Pinpoint the cell where the given text exists, returning its [x, y] midpoint coordinate. 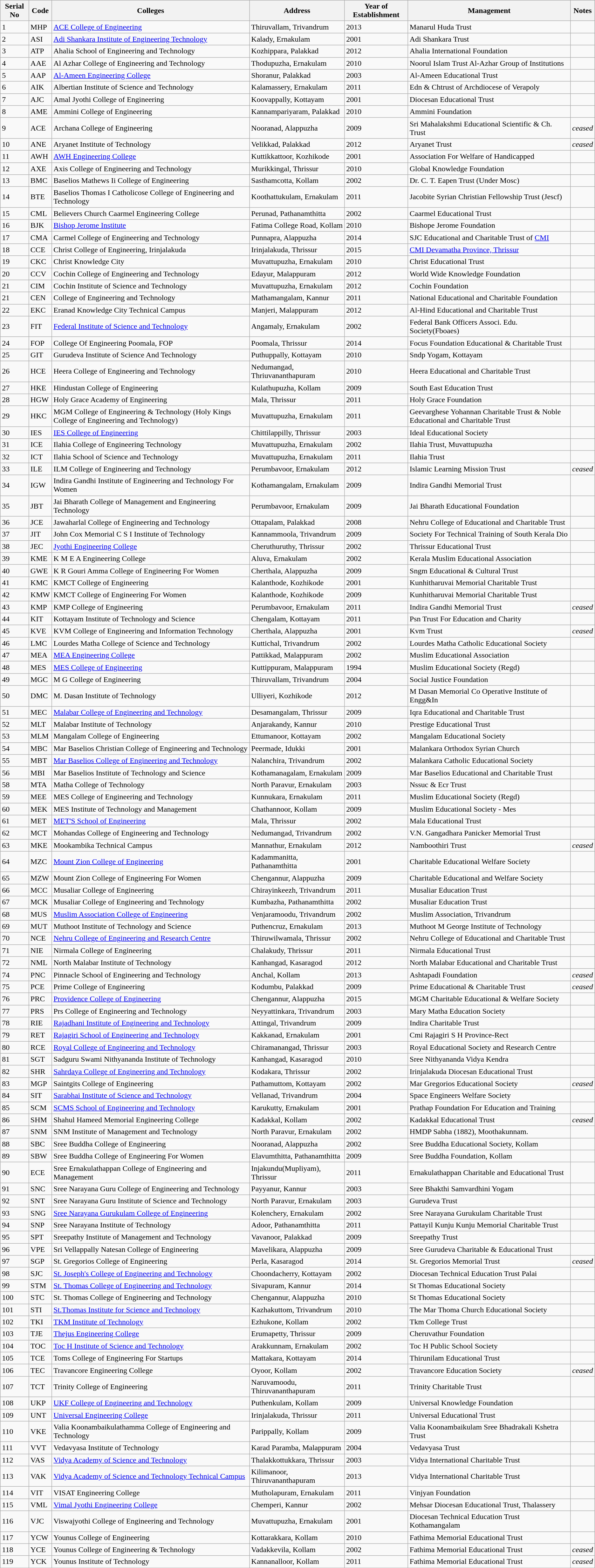
117 [15, 1538]
HMDP Sabha (1882), Moothakunnam. [489, 1132]
105 [15, 1358]
SCM [40, 1108]
MBI [40, 773]
72 [15, 963]
VPE [40, 1249]
5 [15, 75]
Mohandas College of Engineering and Technology [151, 833]
23 [15, 327]
MET'S School of Engineering [151, 821]
Malabar Institute of Technology [151, 724]
MTA [40, 785]
Holy Grace Foundation [489, 400]
Ilahia College of Engineering Technology [151, 445]
42 [15, 595]
Hindustan College of Engineering [151, 388]
Kazhakuttom, Trivandrum [297, 1310]
Amal Jyothi College of Engineering [151, 99]
Nehru College of Engineering and Research Centre [151, 938]
Younus Institute of Technology [151, 1562]
Ahalia School of Engineering and Technology [151, 51]
Aryanet Trust [489, 144]
EKC [40, 310]
51 [15, 712]
Travancore Engineering College [151, 1370]
Naruvamoodu, Thiruvananthapuram [297, 1386]
SBC [40, 1144]
93 [15, 1213]
Sri Mahalakshmi Educational Scientific & Ch. Trust [489, 128]
HKE [40, 388]
K R Gouri Amma College of Engineering For Women [151, 571]
Sree Buddha Foundation, Kollam [489, 1156]
Sree Narayana Gurukulam Charitable Trust [489, 1213]
Colleges [151, 11]
12 [15, 169]
Kadakkal, Kollam [297, 1120]
25 [15, 355]
84 [15, 1096]
87 [15, 1132]
SBW [40, 1156]
7 [15, 99]
Adoor, Pathanamthitta [297, 1225]
SPT [40, 1237]
KMCT College of Engineering For Women [151, 595]
HGW [40, 400]
SIT [40, 1096]
Peermade, Idukki [297, 748]
MZW [40, 878]
Manarul Huda Trust [489, 27]
CMI Devamatha Province, Thrissur [489, 250]
MEA Engineering College [151, 655]
VAK [40, 1477]
STI [40, 1310]
SNT [40, 1201]
VJC [40, 1521]
Cheruvathur Foundation [489, 1334]
Kalamassery, Ernakulam [297, 87]
College Of Engineering Poomala, FOP [151, 343]
VAS [40, 1460]
Musaliar College of Engineering and Technology [151, 902]
Vidya Academy of Science and Technology [151, 1460]
79 [15, 1035]
82 [15, 1071]
Notes [583, 11]
CKC [40, 262]
116 [15, 1521]
World Wide Knowledge Foundation [489, 274]
35 [15, 506]
Namboothiri Trust [489, 845]
98 [15, 1274]
Mookambika Technical Campus [151, 845]
Toc H Public School Society [489, 1346]
TJE [40, 1334]
BJK [40, 226]
Thalakkottukkara, Thrissur [297, 1460]
6 [15, 87]
Chiramanangad, Thrissur [297, 1047]
Mount Zion College of Engineering [151, 862]
Younus College of Engineering & Technology [151, 1550]
28 [15, 400]
Kvm Trust [489, 631]
RET [40, 1035]
Sree Narayana Guru Institute of Science and Technology [151, 1201]
88 [15, 1144]
Thiruwilwamala, Thrissur [297, 938]
Chittilappilly, Thrissur [297, 433]
Perla, Kasaragod [297, 1261]
MES Institute of Technology and Management [151, 809]
MET [40, 821]
KME [40, 558]
1994 [376, 667]
ECE [40, 1172]
Prestige Educational Trust [489, 724]
CEN [40, 298]
Sree Buddha College of Engineering [151, 1144]
V.N. Gangadhara Panicker Memorial Trust [489, 833]
Shahul Hameed Memorial Engineering College [151, 1120]
Erumapetty, Thrissur [297, 1334]
Mar Baselios Educational and Charitable Trust [489, 773]
JBT [40, 506]
69 [15, 926]
50 [15, 696]
Christ Knowledge City [151, 262]
53 [15, 736]
Jacobite Syrian Christian Fellowship Trust (Jescf) [489, 197]
Ahalia International Foundation [489, 51]
Vedavyasa Trust [489, 1448]
Al-Ameen Engineering College [151, 75]
ANE [40, 144]
MUS [40, 914]
North Malabar Educational and Charitable Trust [489, 963]
27 [15, 388]
Dr. C. T. Eapen Trust (Under Mosc) [489, 181]
VVT [40, 1448]
Perunad, Pathanamthitta [297, 213]
MLT [40, 724]
Diocesan Educational Trust [489, 99]
Baselios Mathews Ii College of Engineering [151, 181]
Cheruthuruthy, Thrissur [297, 546]
30 [15, 433]
11 [15, 156]
Mary Matha Education Society [489, 1011]
PRC [40, 999]
UKF College of Engineering and Technology [151, 1403]
58 [15, 785]
ICE [40, 445]
Ashtapadi Foundation [489, 975]
Axis College of Engineering and Technology [151, 169]
KMCT College of Engineering [151, 583]
Sngm Educational & Cultural Trust [489, 571]
YCK [40, 1562]
Mattakara, Kottayam [297, 1358]
Lourdes Matha Catholic Educational Society [489, 643]
SNP [40, 1225]
52 [15, 724]
Cochin Institute of Science and Technology [151, 286]
Sree Bhakthi Samvardhini Yogam [489, 1189]
Sivapuram, Kannur [297, 1286]
Mathamangalam, Kannur [297, 298]
Nedumangad, Trivandrum [297, 833]
Musaliar College of Engineering [151, 890]
Universal Educational Trust [489, 1415]
AIK [40, 87]
Heera Educational and Charitable Trust [489, 371]
Anchal, Kollam [297, 975]
Koothattukulam, Ernakulam [297, 197]
Mannathur, Ernakulam [297, 845]
FIT [40, 327]
17 [15, 238]
Kothamanagalam, Ernakulam [297, 773]
Nedumangad, Thriuvananthapuram [297, 371]
Society For Technical Training of South Kerala Dio [489, 534]
97 [15, 1261]
CCV [40, 274]
Jai Bharath College of Management and Engineering Technology [151, 506]
Irinjalakuda Diocesan Educational Trust [489, 1071]
Pattayil Kunju Kunju Memorial Charitable Trust [489, 1225]
110 [15, 1431]
115 [15, 1505]
North Malabar Institute of Technology [151, 963]
STC [40, 1298]
Pathamuttom, Kottayam [297, 1084]
JIT [40, 534]
JCE [40, 522]
CMA [40, 238]
MGM College of Engineering & Technology (Holy Kings College of Engineering and Technology) [151, 416]
Mangalam Educational Society [489, 736]
Sree Buddha College of Engineering For Women [151, 1156]
Oyoor, Kollam [297, 1370]
MEA [40, 655]
18 [15, 250]
ACE [40, 128]
67 [15, 902]
Thodupuzha, Ernakulam [297, 63]
Koovappally, Kottayam [297, 99]
108 [15, 1403]
TKI [40, 1322]
Universal Engineering College [151, 1415]
Kunnukara, Ernakulam [297, 797]
Bishop Jerome Institute [151, 226]
MCK [40, 902]
AXE [40, 169]
Kadammanitta, Pathanamthitta [297, 862]
NIE [40, 950]
Edn & Chtrust of Archdiocese of Verapoly [489, 87]
Kerala Muslim Educational Association [489, 558]
Muslim Association College of Engineering [151, 914]
PRS [40, 1011]
34 [15, 485]
3 [15, 51]
Sreepathy Institute of Management and Technology [151, 1237]
Shoranur, Palakkad [297, 75]
MUT [40, 926]
68 [15, 914]
49 [15, 679]
60 [15, 809]
Christ College of Engineering, Irinjalakuda [151, 250]
Malankara Orthodox Syrian Church [489, 748]
Mala Educational Trust [489, 821]
Sahrdaya College of Engineering and Technology [151, 1071]
Chemperi, Kannur [297, 1505]
100 [15, 1298]
Valia Koonambaikulathamma College of Engineering and Technology [151, 1431]
64 [15, 862]
Vinjyan Foundation [489, 1493]
Jyothi Engineering College [151, 546]
SGP [40, 1261]
National Educational and Charitable Foundation [489, 298]
Anjarakandy, Kannur [297, 724]
Kilimanoor, Thiruvananthapuram [297, 1477]
MES [40, 667]
Year of Establishment [376, 11]
94 [15, 1225]
St. Gregorios Memorial Trust [489, 1261]
92 [15, 1201]
Rajadhani Institute of Engineering and Technology [151, 1023]
Matha College of Technology [151, 785]
Puthenkulam, Kollam [297, 1403]
Punnapra, Alappuzha [297, 238]
75 [15, 987]
Desamangalam, Thrissur [297, 712]
Christ Educational Trust [489, 262]
BTE [40, 197]
MBT [40, 760]
Nirmala Educational Trust [489, 950]
Toms College of Engineering For Startups [151, 1358]
47 [15, 655]
65 [15, 878]
Vimal Jyothi Engineering College [151, 1505]
46 [15, 643]
Heera College of Engineering and Technology [151, 371]
Kothamangalam, Ernakulam [297, 485]
FOP [40, 343]
Chirayinkeezh, Trivandrum [297, 890]
Ideal Educational Society [489, 433]
Puthencruz, Ernakulam [297, 926]
39 [15, 558]
Charitable Educational and Welfare Society [489, 878]
AWH Engineering College [151, 156]
MES College of Engineering [151, 667]
Edayur, Malappuram [297, 274]
Vellanad, Trivandrum [297, 1096]
32 [15, 457]
Elavumthitta, Pathanamthitta [297, 1156]
DMC [40, 696]
26 [15, 371]
Gurudeva Institute of Science And Technology [151, 355]
Jawaharlal College of Engineering and Technology [151, 522]
Kannanalloor, Kollam [297, 1562]
20 [15, 274]
86 [15, 1120]
Adi Shankara Trust [489, 39]
Al Azhar College of Engineering and Technology [151, 63]
MEE [40, 797]
Kuttichal, Trivandrum [297, 643]
Sree Ernakulathappan College of Engineering and Management [151, 1172]
24 [15, 343]
Puthuppally, Kottayam [297, 355]
Cochin Foundation [489, 286]
118 [15, 1550]
SNC [40, 1189]
Mavelikara, Alappuzha [297, 1249]
1 [15, 27]
Iqra Educational and Charitable Trust [489, 712]
Social Justice Foundation [489, 679]
YCE [40, 1550]
Sarabhai Institute of Science and Technology [151, 1096]
Mehsar Diocesan Educational Trust, Thalassery [489, 1505]
K M E A Engineering College [151, 558]
ATP [40, 51]
IES [40, 433]
Focus Foundation Educational & Charitable Trust [489, 343]
M. Dasan Institute of Technology [151, 696]
Ottapalam, Palakkad [297, 522]
Trinity Charitable Trust [489, 1386]
Viswajyothi College of Engineering and Technology [151, 1521]
Code [40, 11]
Indira Charitable Trust [489, 1023]
102 [15, 1322]
Muthoot Institute of Technology and Science [151, 926]
Kakkanad, Ernakulam [297, 1035]
IGW [40, 485]
Ammini College of Engineering [151, 112]
Vavanoor, Palakkad [297, 1237]
The Mar Thoma Church Educational Society [489, 1310]
SJC [40, 1274]
KVE [40, 631]
KMC [40, 583]
61 [15, 821]
Kolenchery, Ernakulam [297, 1213]
Ilahia Trust [489, 457]
119 [15, 1562]
Chathannoor, Kollam [297, 809]
Mar Gregorios Educational Society [489, 1084]
Kulathupuzha, Kollam [297, 388]
101 [15, 1310]
Choondacherry, Kottayam [297, 1274]
SGT [40, 1059]
Manjeri, Malappuram [297, 310]
AWH [40, 156]
Velikkad, Palakkad [297, 144]
Royal College of Engineering and Technology [151, 1047]
109 [15, 1415]
Bishope Jerome Foundation [489, 226]
48 [15, 667]
Islamic Learning Mission Trust [489, 469]
Kalady, Ernakulam [297, 39]
ACE College of Engineering [151, 27]
111 [15, 1448]
43 [15, 607]
96 [15, 1249]
56 [15, 773]
IES College of Engineering [151, 433]
SJC Educational and Charitable Trust of CMI [489, 238]
STM [40, 1286]
UKP [40, 1403]
Indira Gandhi Institute of Engineering and Technology For Women [151, 485]
Parippally, Kollam [297, 1431]
SCMS School of Engineering and Technology [151, 1108]
Payyanur, Kannur [297, 1189]
Sndp Yogam, Kottayam [489, 355]
MGP [40, 1084]
Muslim Association, Trivandrum [489, 914]
63 [15, 845]
AAE [40, 63]
Sree Narayana Gurukulam College of Engineering [151, 1213]
113 [15, 1477]
College of Engineering and Technology [151, 298]
VML [40, 1505]
74 [15, 975]
Psn Trust For Education and Charity [489, 619]
55 [15, 760]
AAP [40, 75]
90 [15, 1172]
Adi Shankara Institute of Engineering Technology [151, 39]
Address [297, 11]
VIT [40, 1493]
CML [40, 213]
HCE [40, 371]
Vidya Academy of Science and Technology Technical Campus [151, 1477]
MCC [40, 890]
Diocesan Technical Education Trust Kothamangalam [489, 1521]
Charitable Educational Welfare Society [489, 862]
Kozhippara, Palakkad [297, 51]
Serial No [15, 11]
Prime College of Engineering [151, 987]
41 [15, 583]
TEC [40, 1370]
Lourdes Matha College of Science and Technology [151, 643]
Aluva, Ernakulam [297, 558]
Injakundu(Mupliyam), Thrissur [297, 1172]
71 [15, 950]
2008 [376, 522]
Ulliyeri, Kozhikode [297, 696]
Mutholapuram, Ernakulam [297, 1493]
Thirunilam Educational Trust [489, 1358]
Muslim Educational Society - Mes [489, 809]
38 [15, 546]
MCT [40, 833]
99 [15, 1286]
Karad Paramba, Malappuram [297, 1448]
HKC [40, 416]
Rajagiri School of Engineering and Technology [151, 1035]
John Cox Memorial C S I Institute of Technology [151, 534]
33 [15, 469]
Mar Baselios Institute of Technology and Science [151, 773]
VKE [40, 1431]
Universal Knowledge Foundation [489, 1403]
Murikkingal, Thrissur [297, 169]
GWE [40, 571]
10 [15, 144]
TKM Institute of Technology [151, 1322]
St. Joseph's College of Engineering and Technology [151, 1274]
ICT [40, 457]
PCE [40, 987]
4 [15, 63]
BMC [40, 181]
95 [15, 1237]
RCE [40, 1047]
Thejus Engineering College [151, 1334]
Kottayam Institute of Technology and Science [151, 619]
Sreepathy Trust [489, 1237]
KMP [40, 607]
TCE [40, 1358]
15 [15, 213]
Global Knowledge Foundation [489, 169]
Toc H Institute of Science and Technology [151, 1346]
KMW [40, 595]
66 [15, 890]
Sree Narayana Guru College of Engineering and Technology [151, 1189]
Attingal, Trivandrum [297, 1023]
KMP College of Engineering [151, 607]
Space Engineers Welfare Society [489, 1096]
SNM Institute of Management and Technology [151, 1132]
Mar Baselios College of Engineering and Technology [151, 760]
Caarmel Educational Trust [489, 213]
Eranad Knowledge City Technical Campus [151, 310]
Kottarakkara, Kollam [297, 1538]
Carmel College of Engineering and Technology [151, 238]
16 [15, 226]
Ettumanoor, Kottayam [297, 736]
Sri Vellappally Natesan College of Engineering [151, 1249]
103 [15, 1334]
ILE [40, 469]
Gurudeva Trust [489, 1201]
Kodakara, Thrissur [297, 1071]
76 [15, 999]
8 [15, 112]
MGC [40, 679]
Geevarghese Yohannan Charitable Trust & Noble Educational and Charitable Trust [489, 416]
2 [15, 39]
Al-Hind Educational and Charitable Trust [489, 310]
Cmi Rajagiri S H Province-Rect [489, 1035]
St. Gregorios College of Engineering [151, 1261]
MBC [40, 748]
Pattikkad, Malappuram [297, 655]
ASI [40, 39]
Younus College of Engineering [151, 1538]
MZC [40, 862]
29 [15, 416]
TOC [40, 1346]
22 [15, 310]
45 [15, 631]
Malabar College of Engineering and Technology [151, 712]
Believers Church Caarmel Engineering College [151, 213]
Sree Buddha Educational Society, Kollam [489, 1144]
85 [15, 1108]
107 [15, 1386]
40 [15, 571]
Ilahia School of Science and Technology [151, 457]
St.Thomas Institute for Science and Technology [151, 1310]
AJC [40, 99]
Kumbazha, Pathanamthitta [297, 902]
Kannampariyaram, Palakkad [297, 112]
Noorul Islam Trust Al-Azhar Group of Institutions [489, 63]
CIM [40, 286]
Prathap Foundation For Education and Training [489, 1108]
GIT [40, 355]
Saintgits College of Engineering [151, 1084]
Nalanchira, Trivandrum [297, 760]
ILM College of Engineering and Technology [151, 469]
Venjaramoodu, Trivandrum [297, 914]
Thrissur Educational Trust [489, 546]
RIE [40, 1023]
PNC [40, 975]
Nirmala College of Engineering [151, 950]
Poomala, Thrissur [297, 343]
114 [15, 1493]
Ezhukone, Kollam [297, 1322]
Muslim Educational Association [489, 655]
CCE [40, 250]
SNG [40, 1213]
JEC [40, 546]
Pinnacle School of Engineering and Technology [151, 975]
54 [15, 748]
Jai Bharath Educational Foundation [489, 506]
MGM Charitable Educational & Welfare Society [489, 999]
Kannammoola, Trivandrum [297, 534]
Kuttippuram, Malappuram [297, 667]
Travancore Education Society [489, 1370]
M Dasan Memorial Co Operative Institute of Engg&In [489, 696]
SHR [40, 1071]
Kadakkal Educational Trust [489, 1120]
Providence College of Engineering [151, 999]
KVM College of Engineering and Information Technology [151, 631]
Federal Institute of Science and Technology [151, 327]
37 [15, 534]
Mar Baselios Christian College of Engineering and Technology [151, 748]
Kodumbu, Palakkad [297, 987]
Arakkunnam, Ernakulam [297, 1346]
Diocesan Technical Education Trust Palai [489, 1274]
31 [15, 445]
MKE [40, 845]
Vadakkevila, Kollam [297, 1550]
Ernakulathappan Charitable and Educational Trust [489, 1172]
44 [15, 619]
Mangalam College of Engineering [151, 736]
YCW [40, 1538]
104 [15, 1346]
Chalakudy, Thrissur [297, 950]
80 [15, 1047]
Neyyattinkara, Trivandrum [297, 1011]
VISAT Engineering College [151, 1493]
Sree Narayana Institute of Technology [151, 1225]
36 [15, 522]
78 [15, 1023]
Cochin College of Engineering and Technology [151, 274]
Sasthamcotta, Kollam [297, 181]
Aryanet Institute of Technology [151, 144]
Sree Nithyananda Vidya Kendra [489, 1059]
Vedavyasa Institute of Technology [151, 1448]
13 [15, 181]
NCE [40, 938]
Karukutty, Ernakulam [297, 1108]
MLM [40, 736]
81 [15, 1059]
91 [15, 1189]
Angamaly, Ernakulam [297, 327]
Mount Zion College of Engineering For Women [151, 878]
Chengalam, Kottayam [297, 619]
Baselios Thomas I Catholicose College of Engineering and Technology [151, 197]
Kuttikkattoor, Kozhikode [297, 156]
Fatima College Road, Kollam [297, 226]
14 [15, 197]
KIT [40, 619]
Trinity College of Engineering [151, 1386]
Malankara Catholic Educational Society [489, 760]
70 [15, 938]
Al-Ameen Educational Trust [489, 75]
Albertian Institute of Science and Technology [151, 87]
62 [15, 833]
AME [40, 112]
NML [40, 963]
Nssuc & Ecr Trust [489, 785]
19 [15, 262]
Valia Koonambaikulam Sree Bhadrakali Kshetra Trust [489, 1431]
SNM [40, 1132]
Muthoot M George Institute of Technology [489, 926]
SHM [40, 1120]
77 [15, 1011]
Federal Bank Officers Associ. Edu. Society(Fboaes) [489, 327]
Prs College of Engineering and Technology [151, 1011]
59 [15, 797]
TCT [40, 1386]
M G College of Engineering [151, 679]
UNT [40, 1415]
112 [15, 1460]
MHP [40, 27]
9 [15, 128]
South East Education Trust [489, 388]
Prime Educational & Charitable Trust [489, 987]
Ammini Foundation [489, 112]
Royal Educational Society and Research Centre [489, 1047]
83 [15, 1084]
Ilahia Trust, Muvattupuzha [489, 445]
Association For Welfare of Handicapped [489, 156]
Sree Gurudeva Charitable & Educational Trust [489, 1249]
LMC [40, 643]
89 [15, 1156]
Archana College of Engineering [151, 128]
Management [489, 11]
Sadguru Swami Nithyananda Institute of Technology [151, 1059]
MEK [40, 809]
MEC [40, 712]
106 [15, 1370]
Holy Grace Academy of Engineering [151, 400]
MES College of Engineering and Technology [151, 797]
Tkm College Trust [489, 1322]
